Return the (X, Y) coordinate for the center point of the cell that contains the specified text.  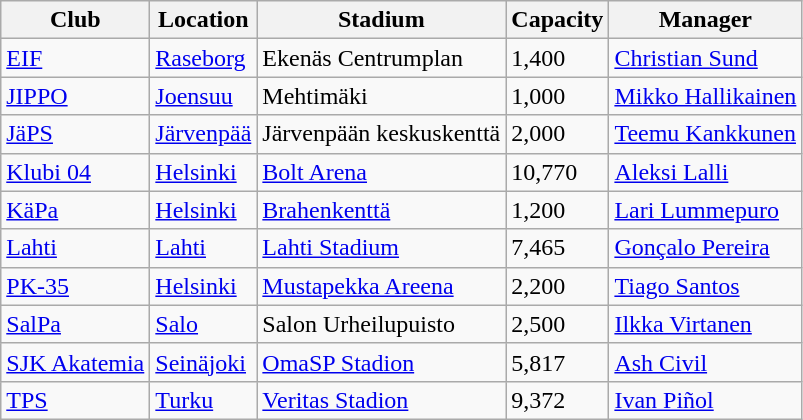
7,465 (558, 248)
Location (204, 20)
Club (76, 20)
JäPS (76, 134)
Järvenpää (204, 134)
1,400 (558, 58)
Mikko Hallikainen (706, 96)
Mehtimäki (382, 96)
2,200 (558, 286)
Lari Lummepuro (706, 210)
Stadium (382, 20)
Tiago Santos (706, 286)
Veritas Stadion (382, 400)
10,770 (558, 172)
Capacity (558, 20)
2,000 (558, 134)
Joensuu (204, 96)
9,372 (558, 400)
1,200 (558, 210)
Ivan Piñol (706, 400)
Gonçalo Pereira (706, 248)
PK-35 (76, 286)
Salon Urheilupuisto (382, 324)
Klubi 04 (76, 172)
5,817 (558, 362)
JIPPO (76, 96)
SalPa (76, 324)
Bolt Arena (382, 172)
1,000 (558, 96)
Salo (204, 324)
Raseborg (204, 58)
Ash Civil (706, 362)
SJK Akatemia (76, 362)
Manager (706, 20)
Christian Sund (706, 58)
Järvenpään keskuskenttä (382, 134)
2,500 (558, 324)
EIF (76, 58)
Brahenkenttä (382, 210)
Aleksi Lalli (706, 172)
Seinäjoki (204, 362)
TPS (76, 400)
Ekenäs Centrumplan (382, 58)
Teemu Kankkunen (706, 134)
OmaSP Stadion (382, 362)
KäPa (76, 210)
Mustapekka Areena (382, 286)
Ilkka Virtanen (706, 324)
Lahti Stadium (382, 248)
Turku (204, 400)
